Return [x, y] of the center of cell containing provided text 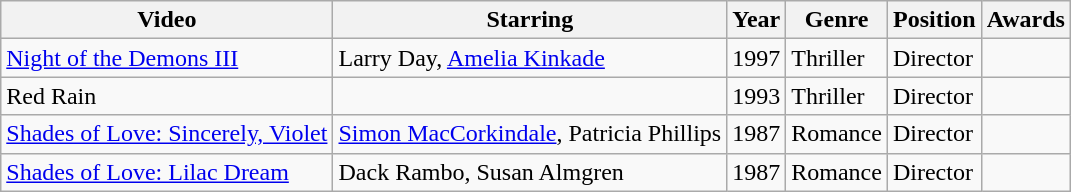
Simon MacCorkindale, Patricia Phillips [530, 134]
Year [756, 20]
Larry Day, Amelia Kinkade [530, 58]
Shades of Love: Lilac Dream [167, 172]
1997 [756, 58]
Starring [530, 20]
Shades of Love: Sincerely, Violet [167, 134]
Red Rain [167, 96]
Video [167, 20]
Dack Rambo, Susan Almgren [530, 172]
Night of the Demons III [167, 58]
Genre [837, 20]
1993 [756, 96]
Awards [1026, 20]
Position [934, 20]
